Locate the cell with the specified text and output its (x, y) center coordinate. 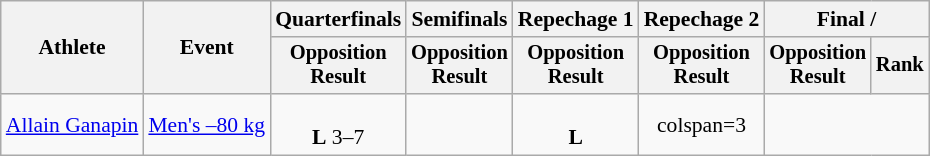
Event (206, 48)
L 3–7 (338, 124)
L (576, 124)
Final / (846, 19)
colspan=3 (702, 124)
Athlete (72, 48)
Quarterfinals (338, 19)
Allain Ganapin (72, 124)
Men's –80 kg (206, 124)
Rank (900, 66)
Repechage 2 (702, 19)
Semifinals (460, 19)
Repechage 1 (576, 19)
